Return the (x, y) coordinate for the center point of the cell that contains the specified text.  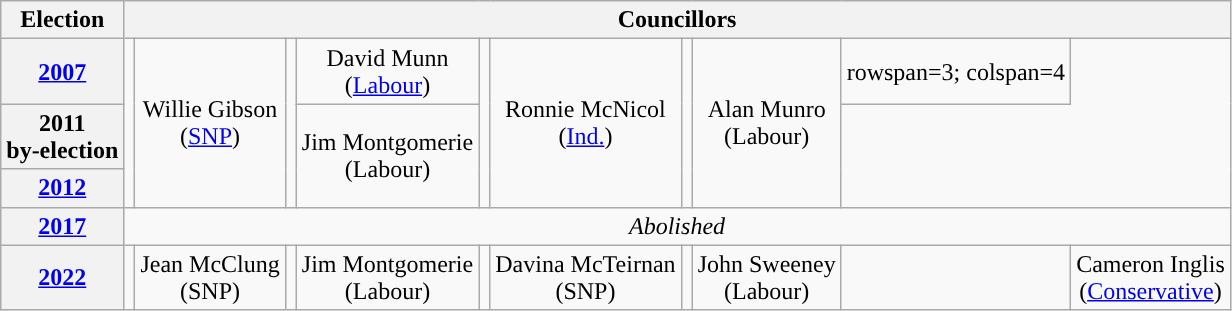
2017 (62, 226)
John Sweeney(Labour) (766, 278)
2007 (62, 72)
Willie Gibson(SNP) (210, 123)
Jean McClung(SNP) (210, 278)
Davina McTeirnan(SNP) (586, 278)
2011by-election (62, 136)
rowspan=3; colspan=4 (956, 72)
David Munn(Labour) (387, 72)
2022 (62, 278)
Alan Munro(Labour) (766, 123)
Cameron Inglis(Conservative) (1151, 278)
Election (62, 20)
Councillors (678, 20)
Ronnie McNicol(Ind.) (586, 123)
Abolished (678, 226)
2012 (62, 188)
